Pinpoint the cell where the given text exists, returning its (X, Y) midpoint coordinate. 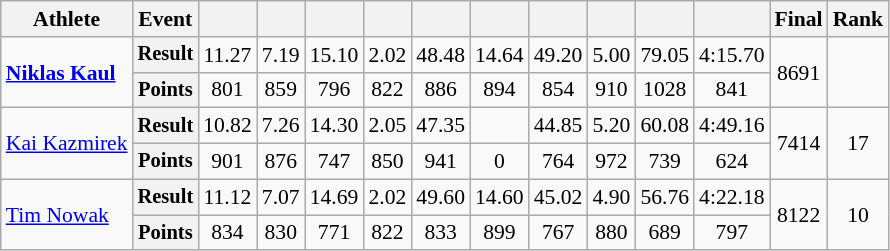
10 (858, 214)
Rank (858, 19)
44.85 (558, 126)
894 (500, 90)
7414 (799, 144)
850 (387, 162)
880 (611, 233)
4:15.70 (732, 55)
Athlete (67, 19)
8691 (799, 72)
60.08 (664, 126)
801 (228, 90)
972 (611, 162)
14.60 (500, 197)
14.30 (334, 126)
764 (558, 162)
56.76 (664, 197)
876 (281, 162)
830 (281, 233)
Kai Kazmirek (67, 144)
10.82 (228, 126)
11.12 (228, 197)
4:49.16 (732, 126)
14.64 (500, 55)
14.69 (334, 197)
47.35 (440, 126)
45.02 (558, 197)
79.05 (664, 55)
7.07 (281, 197)
910 (611, 90)
15.10 (334, 55)
Final (799, 19)
8122 (799, 214)
841 (732, 90)
Niklas Kaul (67, 72)
Tim Nowak (67, 214)
11.27 (228, 55)
796 (334, 90)
797 (732, 233)
7.26 (281, 126)
5.20 (611, 126)
17 (858, 144)
899 (500, 233)
854 (558, 90)
4:22.18 (732, 197)
739 (664, 162)
49.60 (440, 197)
901 (228, 162)
767 (558, 233)
7.19 (281, 55)
48.48 (440, 55)
1028 (664, 90)
0 (500, 162)
941 (440, 162)
689 (664, 233)
49.20 (558, 55)
859 (281, 90)
747 (334, 162)
834 (228, 233)
5.00 (611, 55)
2.05 (387, 126)
771 (334, 233)
833 (440, 233)
Event (166, 19)
886 (440, 90)
624 (732, 162)
4.90 (611, 197)
